Detect which cell encompasses the target text, then output its (x, y) center coordinate. 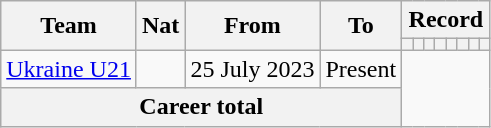
Ukraine U21 (69, 69)
Team (69, 26)
Nat (160, 26)
Record (446, 20)
From (252, 26)
Present (361, 69)
To (361, 26)
Career total (202, 107)
25 July 2023 (252, 69)
